Output the (X, Y) coordinate of the center of the cell containing the given text.  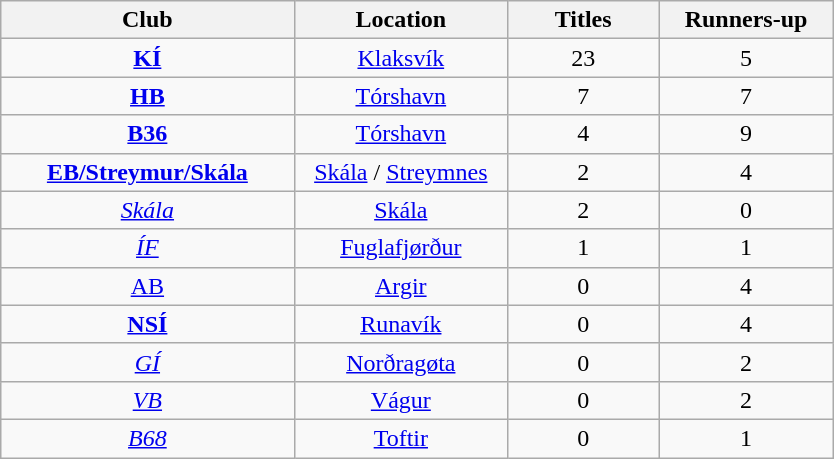
KÍ (148, 58)
Toftir (401, 438)
Vágur (401, 400)
HB (148, 96)
Norðragøta (401, 362)
Fuglafjørður (401, 248)
Runavík (401, 324)
GÍ (148, 362)
Titles (584, 20)
23 (584, 58)
ÍF (148, 248)
Club (148, 20)
Location (401, 20)
Argir (401, 286)
AB (148, 286)
Runners-up (746, 20)
Skála / Streymnes (401, 172)
5 (746, 58)
Klaksvík (401, 58)
EB/Streymur/Skála (148, 172)
9 (746, 134)
B36 (148, 134)
B68 (148, 438)
NSÍ (148, 324)
VB (148, 400)
